For the text-containing cell, return its midpoint in (X, Y) coordinate format. 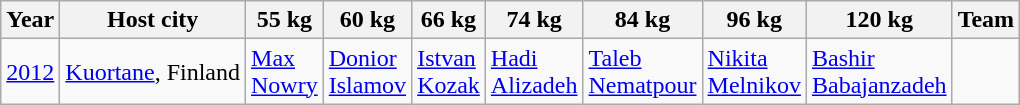
Year (30, 20)
MaxNowry (285, 72)
60 kg (367, 20)
Team (986, 20)
Host city (153, 20)
BashirBabajanzadeh (879, 72)
74 kg (534, 20)
96 kg (754, 20)
NikitaMelnikov (754, 72)
55 kg (285, 20)
66 kg (449, 20)
HadiAlizadeh (534, 72)
IstvanKozak (449, 72)
84 kg (642, 20)
TalebNematpour (642, 72)
DoniorIslamov (367, 72)
Kuortane, Finland (153, 72)
120 kg (879, 20)
2012 (30, 72)
